Extract the [X, Y] coordinate from the center of the cell holding the provided text.  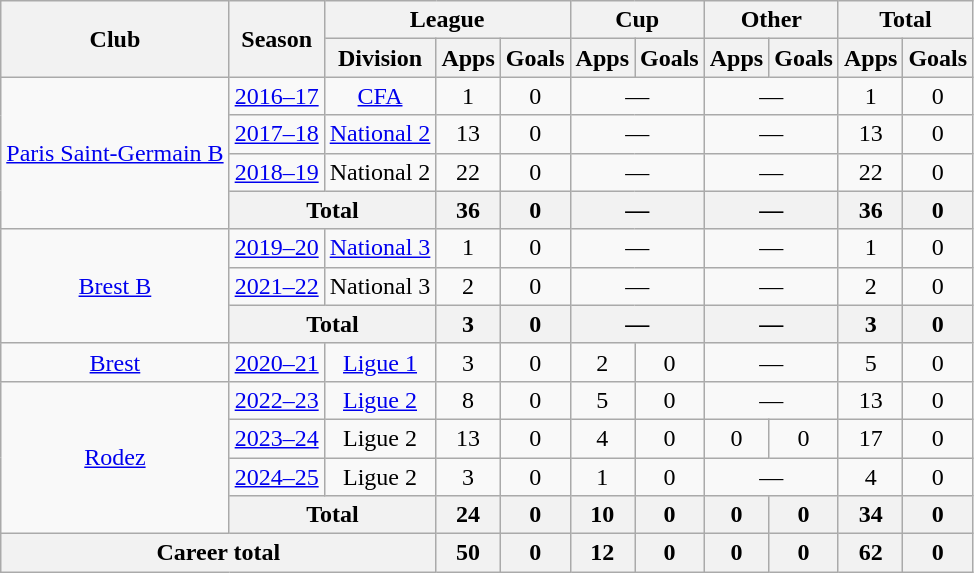
Other [771, 20]
Rodez [115, 457]
2023–24 [276, 438]
2020–21 [276, 362]
Brest [115, 362]
17 [870, 438]
Brest B [115, 286]
12 [602, 553]
Career total [218, 553]
Ligue 1 [380, 362]
Season [276, 39]
2019–20 [276, 248]
2017–18 [276, 134]
2016–17 [276, 96]
Cup [637, 20]
24 [468, 515]
2022–23 [276, 400]
8 [468, 400]
CFA [380, 96]
34 [870, 515]
50 [468, 553]
Paris Saint-Germain B [115, 153]
2024–25 [276, 477]
62 [870, 553]
2018–19 [276, 172]
Division [380, 58]
10 [602, 515]
League [447, 20]
Club [115, 39]
2021–22 [276, 286]
